Output the [x, y] coordinate of the center of the cell containing the given text.  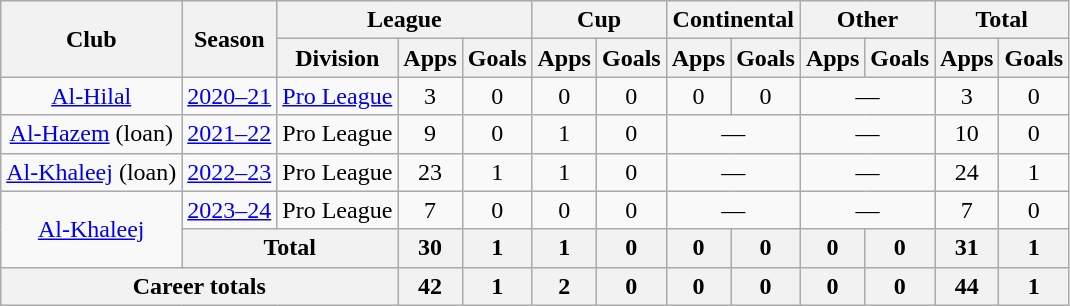
42 [430, 286]
9 [430, 134]
Continental [733, 20]
2 [564, 286]
Other [867, 20]
23 [430, 172]
Club [92, 39]
Al-Khaleej [92, 229]
Division [338, 58]
2023–24 [230, 210]
Al-Khaleej (loan) [92, 172]
10 [967, 134]
30 [430, 248]
Cup [599, 20]
League [404, 20]
31 [967, 248]
Al-Hazem (loan) [92, 134]
Al-Hilal [92, 96]
2021–22 [230, 134]
Season [230, 39]
24 [967, 172]
Career totals [200, 286]
44 [967, 286]
2020–21 [230, 96]
2022–23 [230, 172]
